Capture the cell that displays the provided text and extract its (x, y) central coordinate. 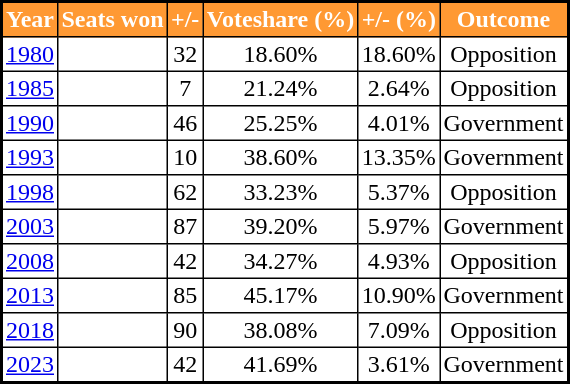
41.69% (280, 364)
Seats won (113, 20)
2.64% (399, 88)
38.60% (280, 157)
39.20% (280, 226)
2013 (30, 295)
2018 (30, 330)
21.24% (280, 88)
2008 (30, 261)
10 (185, 157)
7.09% (399, 330)
1993 (30, 157)
85 (185, 295)
1990 (30, 123)
32 (185, 54)
2023 (30, 364)
+/- (185, 20)
90 (185, 330)
Outcome (504, 20)
2003 (30, 226)
1985 (30, 88)
33.23% (280, 192)
10.90% (399, 295)
4.01% (399, 123)
Voteshare (%) (280, 20)
34.27% (280, 261)
+/- (%) (399, 20)
62 (185, 192)
25.25% (280, 123)
38.08% (280, 330)
5.37% (399, 192)
7 (185, 88)
3.61% (399, 364)
1998 (30, 192)
5.97% (399, 226)
13.35% (399, 157)
45.17% (280, 295)
1980 (30, 54)
4.93% (399, 261)
87 (185, 226)
46 (185, 123)
Year (30, 20)
